Scan for the cell matching the given text and deliver its (X, Y) coordinate at center. 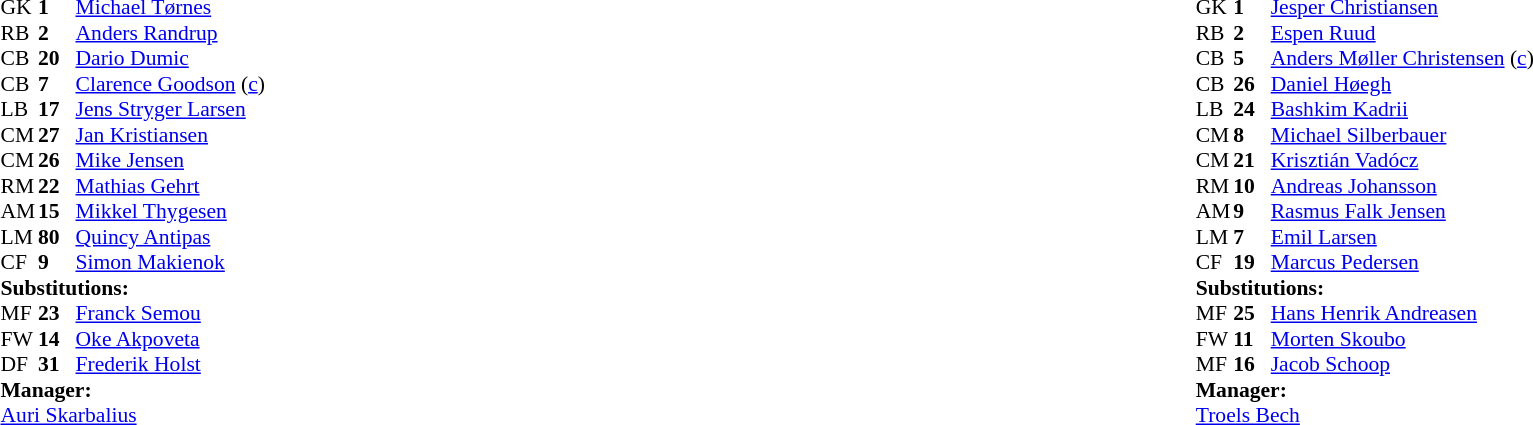
19 (1252, 263)
14 (57, 339)
20 (57, 59)
8 (1252, 135)
Frederik Holst (170, 365)
Clarence Goodson (c) (170, 84)
Anders Randrup (170, 33)
5 (1252, 59)
16 (1252, 365)
Substitutions: (132, 288)
Oke Akpoveta (170, 339)
21 (1252, 161)
25 (1252, 313)
Mike Jensen (170, 161)
27 (57, 135)
Mathias Gehrt (170, 186)
Simon Makienok (170, 263)
DF (19, 365)
11 (1252, 339)
Manager: (132, 390)
15 (57, 211)
Franck Semou (170, 313)
Jens Stryger Larsen (170, 109)
Jan Kristiansen (170, 135)
17 (57, 109)
Dario Dumic (170, 59)
23 (57, 313)
80 (57, 237)
31 (57, 365)
Quincy Antipas (170, 237)
24 (1252, 109)
22 (57, 186)
10 (1252, 186)
Mikkel Thygesen (170, 211)
